Pinpoint the cell where the given text exists, returning its (x, y) midpoint coordinate. 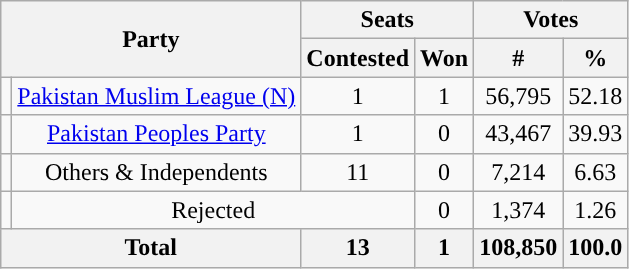
Pakistan Muslim League (N) (156, 96)
11 (358, 172)
108,850 (518, 248)
43,467 (518, 134)
Seats (388, 20)
# (518, 58)
Total (151, 248)
Rejected (214, 210)
52.18 (596, 96)
13 (358, 248)
1.26 (596, 210)
Pakistan Peoples Party (156, 134)
% (596, 58)
Contested (358, 58)
100.0 (596, 248)
6.63 (596, 172)
56,795 (518, 96)
Votes (551, 20)
7,214 (518, 172)
1,374 (518, 210)
Party (151, 39)
39.93 (596, 134)
Others & Independents (156, 172)
Won (444, 58)
